Capture the cell that displays the provided text and extract its [X, Y] central coordinate. 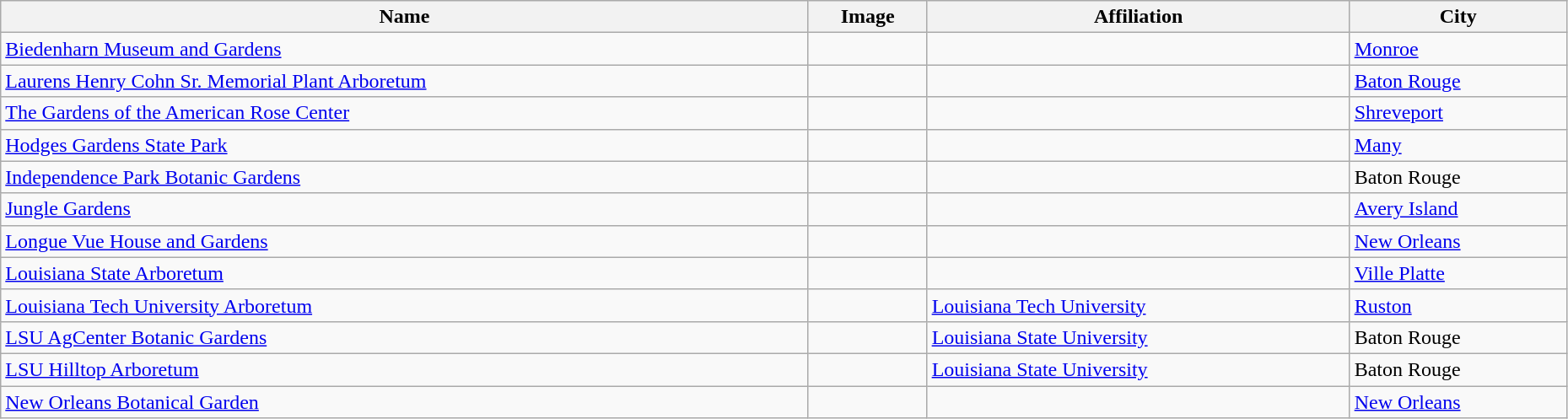
LSU AgCenter Botanic Gardens [405, 337]
LSU Hilltop Arboretum [405, 369]
The Gardens of the American Rose Center [405, 113]
New Orleans Botanical Garden [405, 402]
Longue Vue House and Gardens [405, 241]
Monroe [1458, 49]
Ville Platte [1458, 273]
Independence Park Botanic Gardens [405, 177]
Louisiana State Arboretum [405, 273]
Louisiana Tech University [1139, 305]
Name [405, 17]
Avery Island [1458, 209]
Shreveport [1458, 113]
Ruston [1458, 305]
Laurens Henry Cohn Sr. Memorial Plant Arboretum [405, 81]
Many [1458, 145]
City [1458, 17]
Affiliation [1139, 17]
Louisiana Tech University Arboretum [405, 305]
Hodges Gardens State Park [405, 145]
Biedenharn Museum and Gardens [405, 49]
Jungle Gardens [405, 209]
Image [867, 17]
